Provide the [X, Y] coordinate of the cell's center where the given text is located.  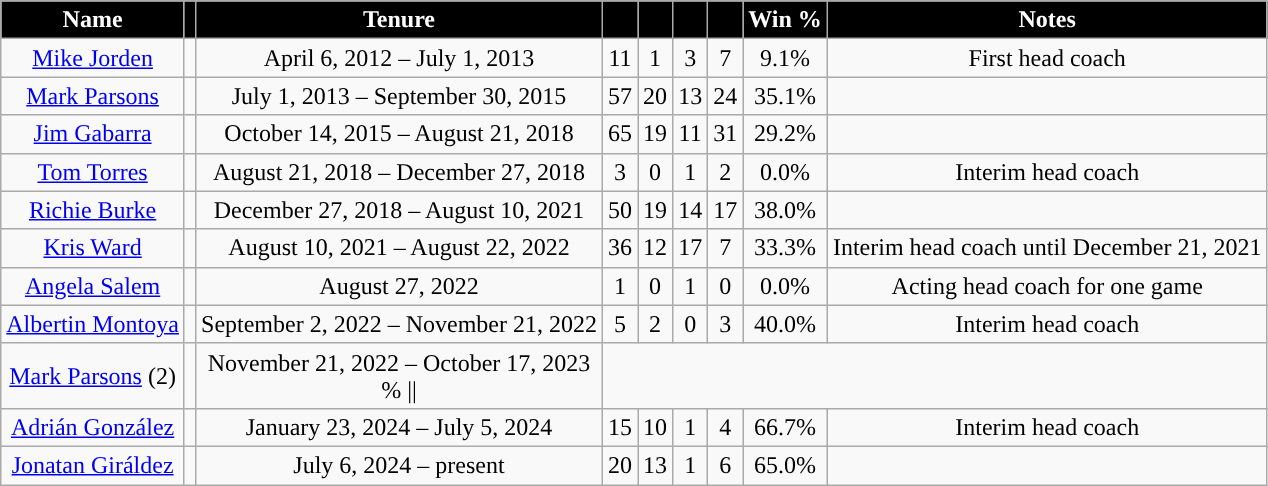
Tom Torres [93, 172]
Name [93, 20]
Kris Ward [93, 248]
Jonatan Giráldez [93, 465]
57 [620, 96]
July 6, 2024 – present [400, 465]
24 [726, 96]
65 [620, 134]
Acting head coach for one game [1047, 286]
April 6, 2012 – July 1, 2013 [400, 58]
Adrián González [93, 427]
July 1, 2013 – September 30, 2015 [400, 96]
31 [726, 134]
10 [656, 427]
Angela Salem [93, 286]
9.1% [786, 58]
66.7% [786, 427]
Jim Gabarra [93, 134]
4 [726, 427]
August 10, 2021 – August 22, 2022 [400, 248]
40.0% [786, 324]
November 21, 2022 – October 17, 2023% || [400, 376]
33.3% [786, 248]
Richie Burke [93, 210]
Mark Parsons (2) [93, 376]
65.0% [786, 465]
October 14, 2015 – August 21, 2018 [400, 134]
Interim head coach until December 21, 2021 [1047, 248]
Albertin Montoya [93, 324]
5 [620, 324]
January 23, 2024 – July 5, 2024 [400, 427]
September 2, 2022 – November 21, 2022 [400, 324]
29.2% [786, 134]
35.1% [786, 96]
50 [620, 210]
36 [620, 248]
Notes [1047, 20]
First head coach [1047, 58]
Tenure [400, 20]
15 [620, 427]
12 [656, 248]
December 27, 2018 – August 10, 2021 [400, 210]
Mike Jorden [93, 58]
Win % [786, 20]
Mark Parsons [93, 96]
14 [690, 210]
August 27, 2022 [400, 286]
August 21, 2018 – December 27, 2018 [400, 172]
6 [726, 465]
38.0% [786, 210]
